Output the [x, y] coordinate of the center of the cell containing the given text.  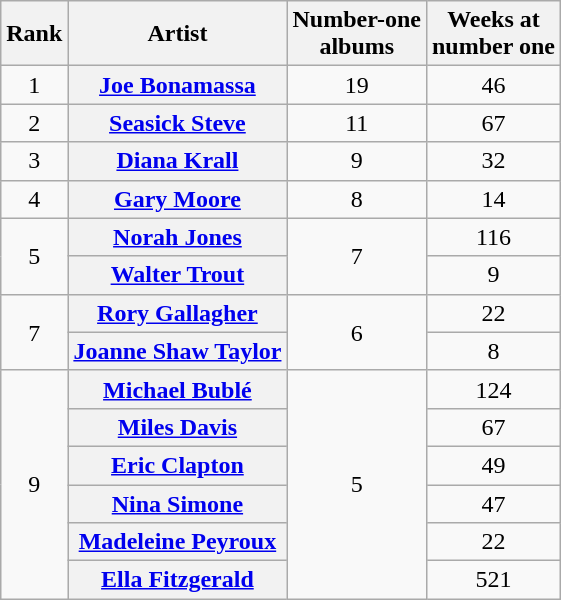
14 [493, 199]
124 [493, 389]
Norah Jones [178, 237]
Artist [178, 34]
46 [493, 85]
1 [34, 85]
Diana Krall [178, 161]
Nina Simone [178, 503]
Rory Gallagher [178, 313]
Madeleine Peyroux [178, 542]
4 [34, 199]
Number-onealbums [357, 34]
Weeks atnumber one [493, 34]
49 [493, 465]
3 [34, 161]
11 [357, 123]
32 [493, 161]
Joanne Shaw Taylor [178, 351]
Gary Moore [178, 199]
6 [357, 332]
116 [493, 237]
Walter Trout [178, 275]
47 [493, 503]
Michael Bublé [178, 389]
Eric Clapton [178, 465]
Joe Bonamassa [178, 85]
Miles Davis [178, 427]
Ella Fitzgerald [178, 580]
521 [493, 580]
2 [34, 123]
Seasick Steve [178, 123]
Rank [34, 34]
19 [357, 85]
